Pinpoint the cell where the given text exists, returning its [X, Y] midpoint coordinate. 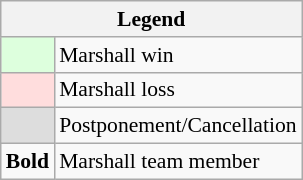
Postponement/Cancellation [178, 126]
Marshall loss [178, 90]
Legend [152, 19]
Marshall team member [178, 162]
Marshall win [178, 55]
Bold [28, 162]
